Provide the (x, y) coordinate of the cell's center where the given text is located.  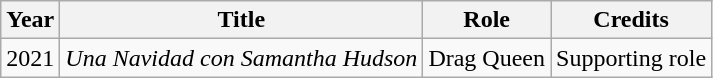
Credits (632, 20)
Drag Queen (487, 58)
Role (487, 20)
Year (30, 20)
Una Navidad con Samantha Hudson (242, 58)
2021 (30, 58)
Title (242, 20)
Supporting role (632, 58)
